Extract the (x, y) coordinate from the center of the cell holding the provided text.  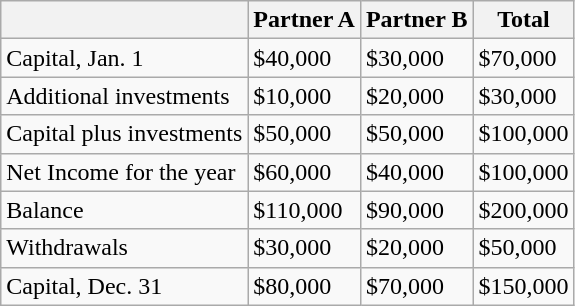
Capital, Dec. 31 (124, 286)
Capital, Jan. 1 (124, 58)
Partner A (304, 20)
$10,000 (304, 96)
Total (524, 20)
$80,000 (304, 286)
Capital plus investments (124, 134)
Net Income for the year (124, 172)
Additional investments (124, 96)
$60,000 (304, 172)
$200,000 (524, 210)
$90,000 (416, 210)
Withdrawals (124, 248)
$110,000 (304, 210)
Partner B (416, 20)
$150,000 (524, 286)
Balance (124, 210)
